Return the [x, y] coordinate for the center point of the cell that contains the specified text.  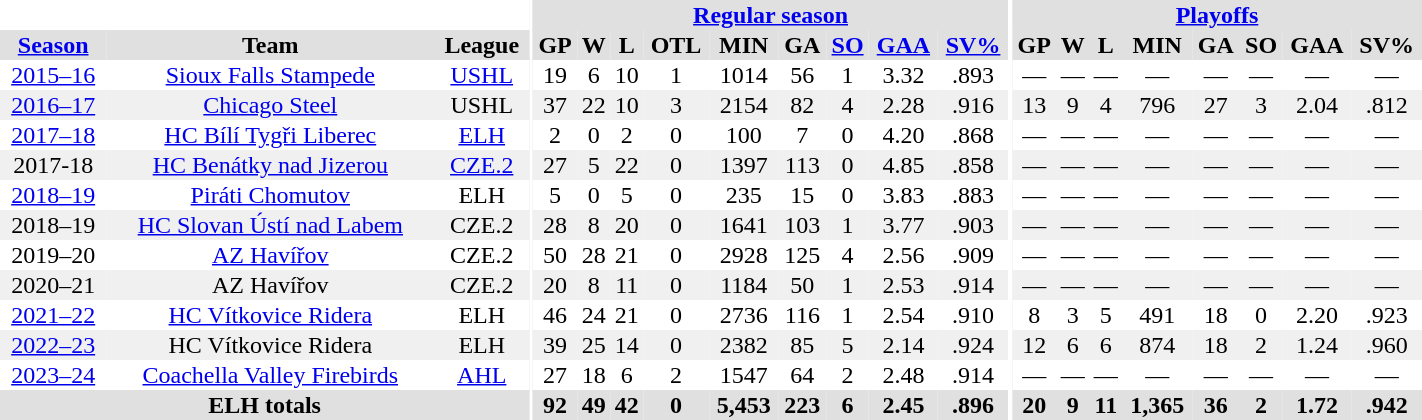
2.20 [1316, 315]
HC Bílí Tygři Liberec [270, 135]
2382 [744, 345]
2154 [744, 105]
13 [1034, 105]
.923 [1386, 315]
HC Slovan Ústí nad Labem [270, 225]
116 [803, 315]
ELH totals [264, 405]
100 [744, 135]
.903 [973, 225]
1184 [744, 285]
125 [803, 255]
7 [803, 135]
46 [555, 315]
19 [555, 75]
223 [803, 405]
2022–23 [53, 345]
796 [1157, 105]
3.77 [904, 225]
Team [270, 45]
64 [803, 375]
15 [803, 195]
2019–20 [53, 255]
1641 [744, 225]
42 [626, 405]
24 [594, 315]
874 [1157, 345]
.812 [1386, 105]
2.56 [904, 255]
4.85 [904, 165]
Season [53, 45]
2928 [744, 255]
1.72 [1316, 405]
14 [626, 345]
85 [803, 345]
1547 [744, 375]
37 [555, 105]
103 [803, 225]
Piráti Chomutov [270, 195]
2.28 [904, 105]
.916 [973, 105]
League [482, 45]
Regular season [770, 15]
2015–16 [53, 75]
2736 [744, 315]
113 [803, 165]
2016–17 [53, 105]
5,453 [744, 405]
12 [1034, 345]
2023–24 [53, 375]
36 [1216, 405]
92 [555, 405]
39 [555, 345]
.858 [973, 165]
56 [803, 75]
1014 [744, 75]
.924 [973, 345]
Playoffs [1217, 15]
Coachella Valley Firebirds [270, 375]
1.24 [1316, 345]
AHL [482, 375]
.910 [973, 315]
HC Benátky nad Jizerou [270, 165]
1397 [744, 165]
Chicago Steel [270, 105]
.868 [973, 135]
2.04 [1316, 105]
4.20 [904, 135]
2.14 [904, 345]
1,365 [1157, 405]
.960 [1386, 345]
2021–22 [53, 315]
25 [594, 345]
2.54 [904, 315]
2.45 [904, 405]
2017–18 [53, 135]
.883 [973, 195]
82 [803, 105]
Sioux Falls Stampede [270, 75]
49 [594, 405]
.909 [973, 255]
235 [744, 195]
.893 [973, 75]
3.32 [904, 75]
2017-18 [53, 165]
2.53 [904, 285]
2020–21 [53, 285]
3.83 [904, 195]
2.48 [904, 375]
491 [1157, 315]
OTL [676, 45]
.942 [1386, 405]
.896 [973, 405]
